Pinpoint the cell where the given text exists, returning its [x, y] midpoint coordinate. 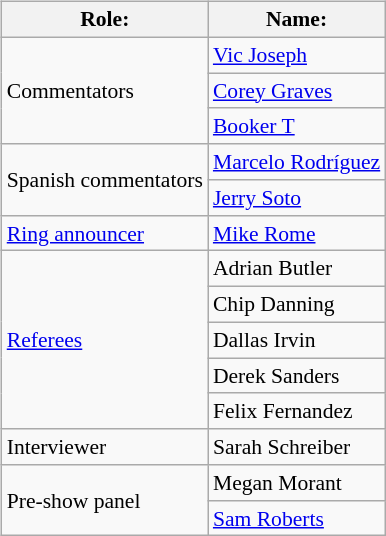
Role: [105, 20]
Dallas Irvin [296, 340]
Vic Joseph [296, 55]
Booker T [296, 126]
Chip Danning [296, 305]
Sam Roberts [296, 518]
Adrian Butler [296, 269]
Corey Graves [296, 91]
Name: [296, 20]
Ring announcer [105, 233]
Derek Sanders [296, 376]
Sarah Schreiber [296, 447]
Commentators [105, 90]
Referees [105, 340]
Spanish commentators [105, 180]
Pre-show panel [105, 500]
Marcelo Rodríguez [296, 162]
Felix Fernandez [296, 411]
Jerry Soto [296, 198]
Mike Rome [296, 233]
Interviewer [105, 447]
Megan Morant [296, 483]
